Capture the cell that displays the provided text and extract its [X, Y] central coordinate. 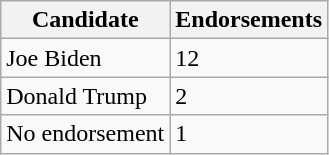
Joe Biden [86, 58]
Donald Trump [86, 96]
1 [249, 134]
12 [249, 58]
Endorsements [249, 20]
No endorsement [86, 134]
Candidate [86, 20]
2 [249, 96]
